Capture the cell that displays the provided text and extract its [X, Y] central coordinate. 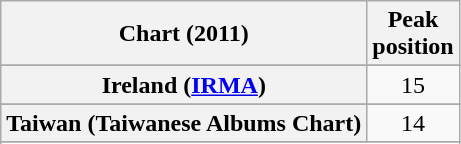
15 [413, 85]
Taiwan (Taiwanese Albums Chart) [184, 123]
Chart (2011) [184, 34]
14 [413, 123]
Peakposition [413, 34]
Ireland (IRMA) [184, 85]
